Provide the [X, Y] coordinate of the cell's center where the given text is located.  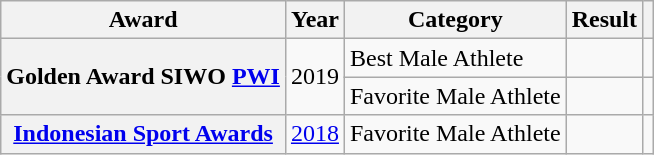
Year [314, 20]
Result [604, 20]
2019 [314, 77]
Indonesian Sport Awards [144, 134]
2018 [314, 134]
Award [144, 20]
Category [455, 20]
Golden Award SIWO PWI [144, 77]
Best Male Athlete [455, 58]
